Determine the (X, Y) coordinate at the center of the cell enclosing the given text.  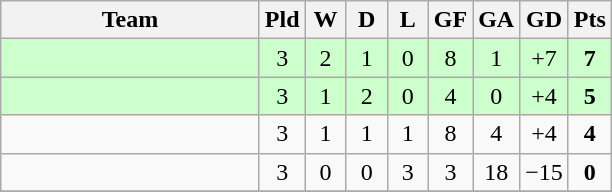
−15 (544, 172)
L (408, 20)
7 (590, 58)
D (366, 20)
GF (450, 20)
18 (496, 172)
+7 (544, 58)
Pts (590, 20)
W (326, 20)
5 (590, 96)
GA (496, 20)
GD (544, 20)
Team (130, 20)
Pld (282, 20)
